Provide the (x, y) coordinate of the cell's center where the given text is located.  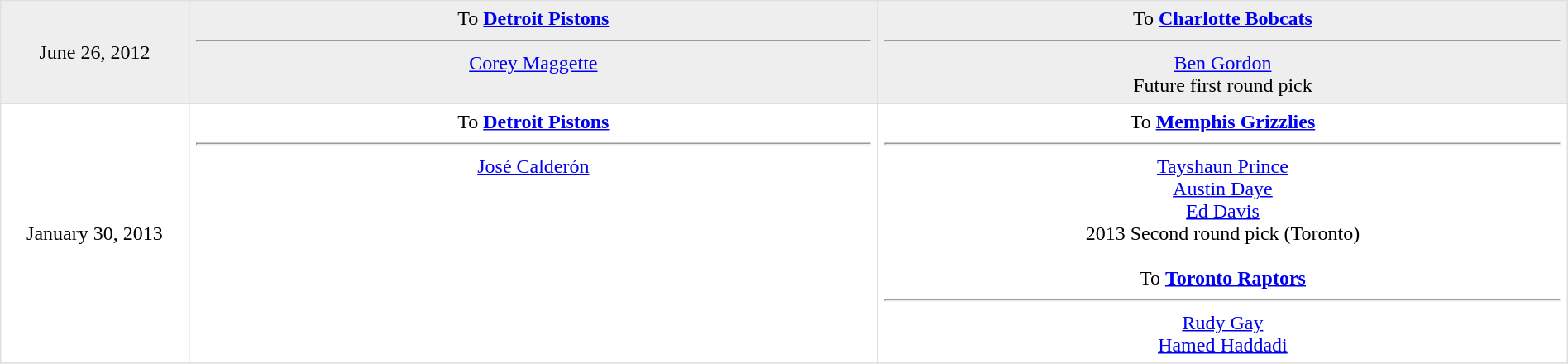
January 30, 2013 (94, 233)
To Detroit PistonsJosé Calderón (533, 233)
To Charlotte BobcatsBen GordonFuture first round pick (1223, 52)
June 26, 2012 (94, 52)
To Detroit PistonsCorey Maggette (533, 52)
To Memphis GrizzliesTayshaun PrinceAustin DayeEd Davis2013 Second round pick (Toronto)To Toronto RaptorsRudy GayHamed Haddadi (1223, 233)
